Locate the cell with the specified text and output its (X, Y) center coordinate. 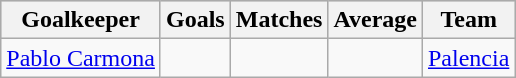
Matches (279, 20)
Goals (195, 20)
Pablo Carmona (81, 58)
Team (468, 20)
Palencia (468, 58)
Goalkeeper (81, 20)
Average (376, 20)
